Return the (X, Y) coordinate for the center point of the cell that contains the specified text.  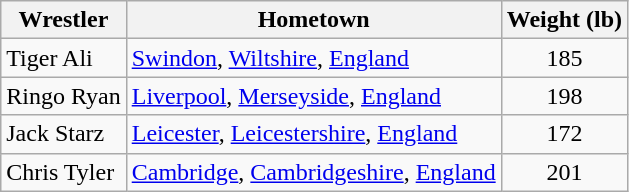
Jack Starz (64, 134)
Wrestler (64, 20)
Tiger Ali (64, 58)
Swindon, Wiltshire, England (314, 58)
185 (564, 58)
Weight (lb) (564, 20)
Hometown (314, 20)
Leicester, Leicestershire, England (314, 134)
Liverpool, Merseyside, England (314, 96)
Cambridge, Cambridgeshire, England (314, 172)
172 (564, 134)
201 (564, 172)
Chris Tyler (64, 172)
Ringo Ryan (64, 96)
198 (564, 96)
